Identify which cell holds the provided text, then report its (x, y) central coordinate. 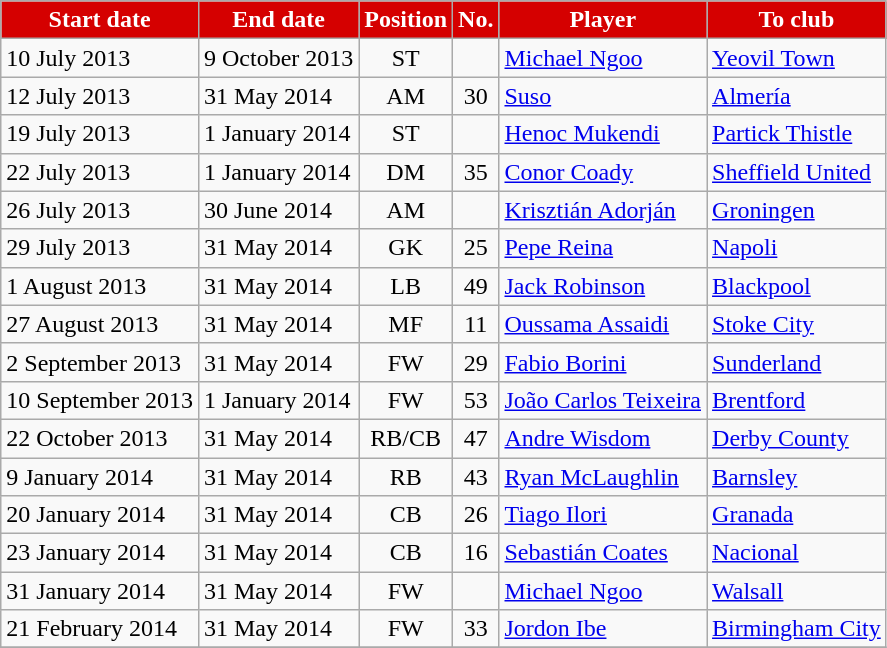
35 (476, 172)
Derby County (797, 438)
End date (278, 20)
Player (603, 20)
10 July 2013 (100, 58)
RB/CB (406, 438)
23 January 2014 (100, 553)
43 (476, 477)
Granada (797, 515)
25 (476, 248)
Yeovil Town (797, 58)
Start date (100, 20)
11 (476, 324)
Pepe Reina (603, 248)
33 (476, 629)
9 January 2014 (100, 477)
31 January 2014 (100, 591)
47 (476, 438)
29 July 2013 (100, 248)
Conor Coady (603, 172)
Groningen (797, 210)
Tiago Ilori (603, 515)
LB (406, 286)
Nacional (797, 553)
Sheffield United (797, 172)
Sunderland (797, 362)
João Carlos Teixeira (603, 400)
Blackpool (797, 286)
Barnsley (797, 477)
29 (476, 362)
Walsall (797, 591)
Almería (797, 96)
10 September 2013 (100, 400)
Fabio Borini (603, 362)
Suso (603, 96)
49 (476, 286)
Partick Thistle (797, 134)
53 (476, 400)
9 October 2013 (278, 58)
16 (476, 553)
12 July 2013 (100, 96)
2 September 2013 (100, 362)
Stoke City (797, 324)
No. (476, 20)
30 (476, 96)
To club (797, 20)
DM (406, 172)
Ryan McLaughlin (603, 477)
Jack Robinson (603, 286)
Napoli (797, 248)
22 October 2013 (100, 438)
Krisztián Adorján (603, 210)
20 January 2014 (100, 515)
26 July 2013 (100, 210)
Andre Wisdom (603, 438)
RB (406, 477)
1 August 2013 (100, 286)
19 July 2013 (100, 134)
Brentford (797, 400)
Sebastián Coates (603, 553)
27 August 2013 (100, 324)
22 July 2013 (100, 172)
Position (406, 20)
30 June 2014 (278, 210)
MF (406, 324)
Birmingham City (797, 629)
Henoc Mukendi (603, 134)
Oussama Assaidi (603, 324)
Jordon Ibe (603, 629)
26 (476, 515)
21 February 2014 (100, 629)
GK (406, 248)
